Locate the cell with the specified text and output its [x, y] center coordinate. 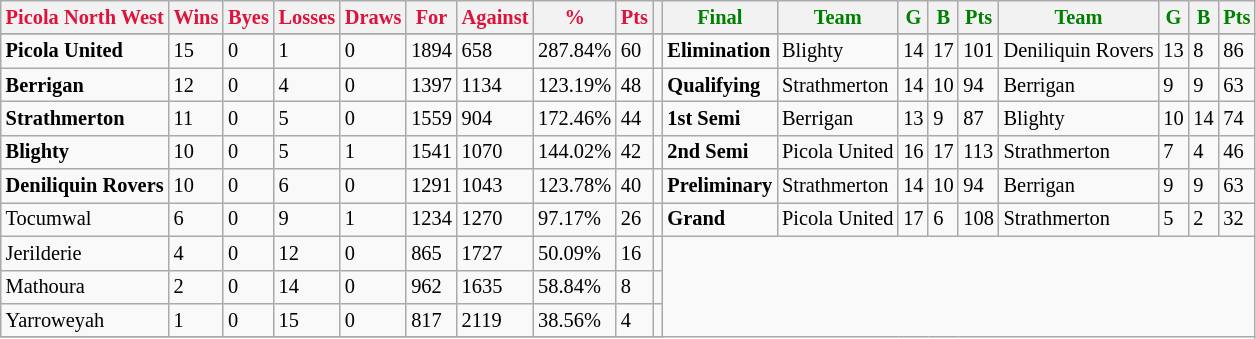
Grand [720, 219]
7 [1173, 152]
144.02% [574, 152]
1727 [496, 253]
113 [978, 152]
Jerilderie [85, 253]
% [574, 17]
1635 [496, 287]
60 [634, 51]
40 [634, 186]
11 [196, 118]
1397 [431, 85]
46 [1238, 152]
2119 [496, 320]
Against [496, 17]
86 [1238, 51]
48 [634, 85]
Final [720, 17]
962 [431, 287]
1291 [431, 186]
1559 [431, 118]
26 [634, 219]
1st Semi [720, 118]
Elimination [720, 51]
1043 [496, 186]
1270 [496, 219]
Losses [307, 17]
658 [496, 51]
Mathoura [85, 287]
123.78% [574, 186]
101 [978, 51]
108 [978, 219]
58.84% [574, 287]
1070 [496, 152]
32 [1238, 219]
123.19% [574, 85]
1541 [431, 152]
For [431, 17]
Qualifying [720, 85]
Yarroweyah [85, 320]
50.09% [574, 253]
1234 [431, 219]
1134 [496, 85]
Tocumwal [85, 219]
Preliminary [720, 186]
1894 [431, 51]
172.46% [574, 118]
2nd Semi [720, 152]
38.56% [574, 320]
904 [496, 118]
287.84% [574, 51]
87 [978, 118]
865 [431, 253]
817 [431, 320]
Draws [373, 17]
74 [1238, 118]
42 [634, 152]
Wins [196, 17]
44 [634, 118]
Byes [248, 17]
97.17% [574, 219]
Picola North West [85, 17]
